Scan for the cell matching the given text and deliver its [X, Y] coordinate at center. 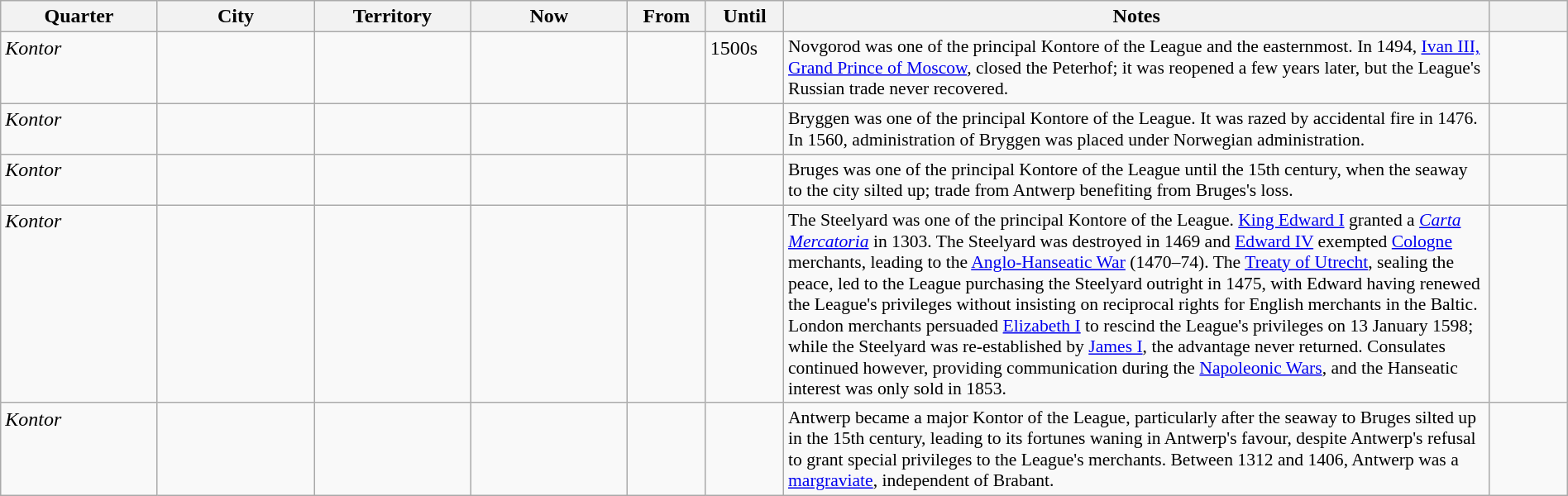
Quarter [79, 17]
1500s [744, 68]
Notes [1136, 17]
From [667, 17]
City [235, 17]
Until [744, 17]
Territory [392, 17]
Now [549, 17]
